Detect which cell encompasses the target text, then output its [X, Y] center coordinate. 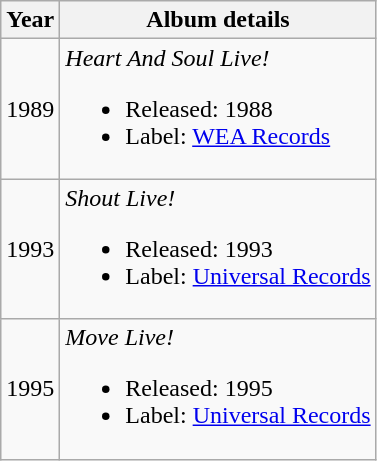
Move Live!Released: 1995Label: Universal Records [218, 389]
Year [30, 20]
Album details [218, 20]
1995 [30, 389]
Heart And Soul Live!Released: 1988Label: WEA Records [218, 109]
1989 [30, 109]
1993 [30, 249]
Shout Live!Released: 1993Label: Universal Records [218, 249]
